Determine the (X, Y) coordinate at the center of the cell enclosing the given text.  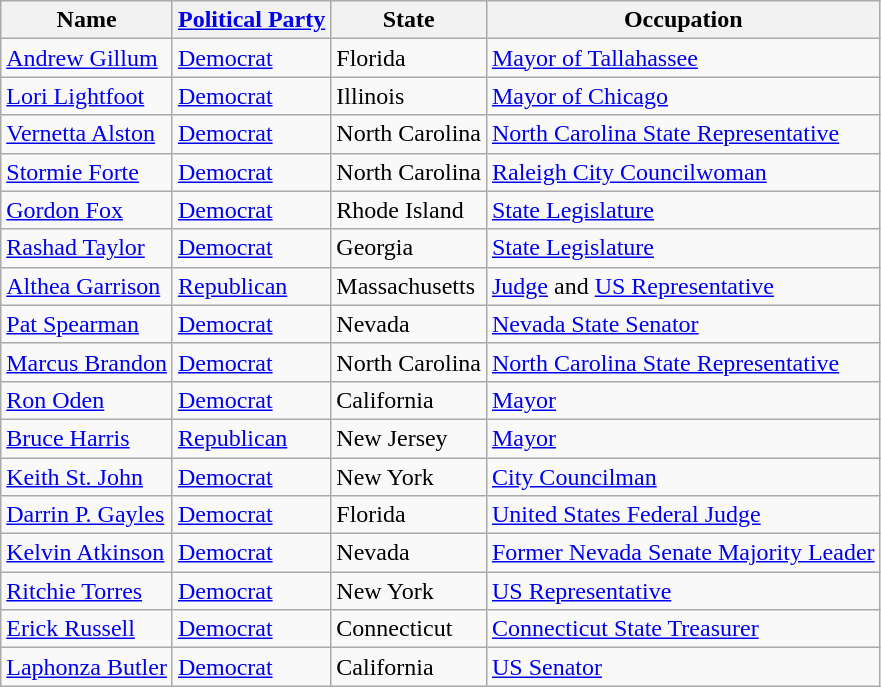
Connecticut (409, 629)
Connecticut State Treasurer (683, 629)
Rashad Taylor (87, 248)
Mayor of Chicago (683, 96)
Rhode Island (409, 210)
State (409, 20)
Raleigh City Councilwoman (683, 172)
Georgia (409, 248)
Althea Garrison (87, 286)
Darrin P. Gayles (87, 515)
New Jersey (409, 438)
City Councilman (683, 477)
Andrew Gillum (87, 58)
Judge and US Representative (683, 286)
Illinois (409, 96)
Former Nevada Senate Majority Leader (683, 553)
Kelvin Atkinson (87, 553)
Ron Oden (87, 400)
Keith St. John (87, 477)
Lori Lightfoot (87, 96)
Stormie Forte (87, 172)
US Senator (683, 667)
United States Federal Judge (683, 515)
Laphonza Butler (87, 667)
Ritchie Torres (87, 591)
Marcus Brandon (87, 362)
Erick Russell (87, 629)
Massachusetts (409, 286)
Name (87, 20)
US Representative (683, 591)
Nevada State Senator (683, 324)
Occupation (683, 20)
Pat Spearman (87, 324)
Vernetta Alston (87, 134)
Bruce Harris (87, 438)
Political Party (251, 20)
Mayor of Tallahassee (683, 58)
Gordon Fox (87, 210)
